Pinpoint the cell where the given text exists, returning its [X, Y] midpoint coordinate. 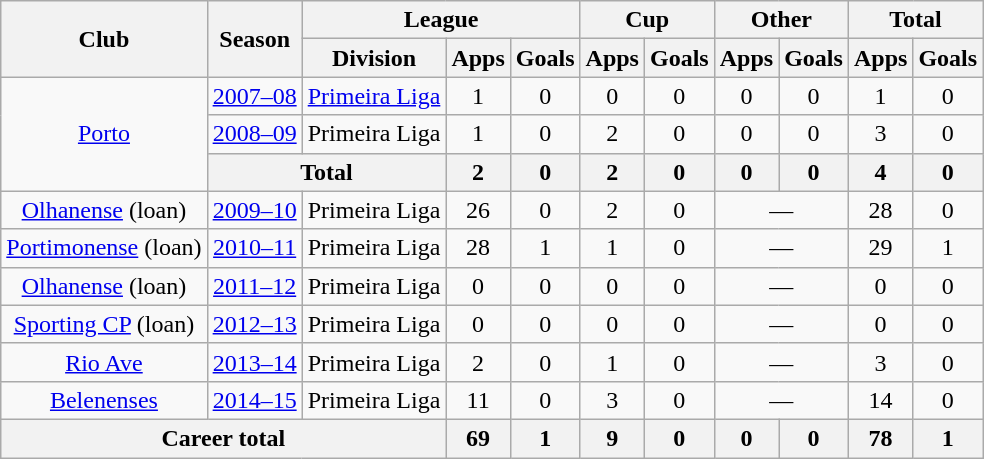
Other [781, 20]
9 [612, 438]
Rio Ave [104, 362]
2014–15 [254, 400]
2010–11 [254, 248]
69 [478, 438]
Season [254, 39]
14 [880, 400]
2007–08 [254, 96]
2013–14 [254, 362]
2012–13 [254, 324]
Division [374, 58]
Club [104, 39]
Career total [224, 438]
Sporting CP (loan) [104, 324]
29 [880, 248]
Cup [647, 20]
2008–09 [254, 134]
Portimonense (loan) [104, 248]
4 [880, 172]
2011–12 [254, 286]
78 [880, 438]
2009–10 [254, 210]
11 [478, 400]
26 [478, 210]
League [441, 20]
Belenenses [104, 400]
Porto [104, 134]
